Return the (X, Y) coordinate for the center point of the cell that contains the specified text.  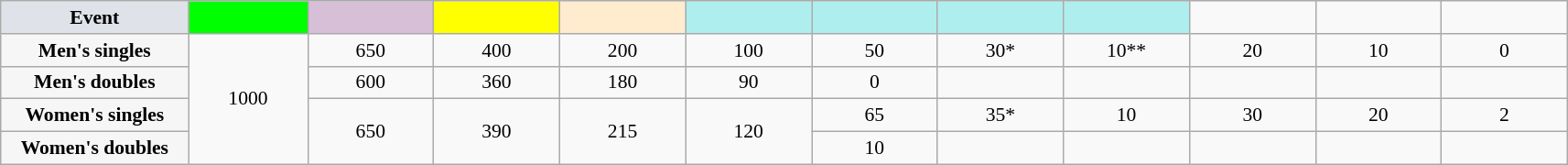
100 (749, 50)
65 (874, 115)
400 (497, 50)
90 (749, 82)
120 (749, 132)
390 (497, 132)
10** (1127, 50)
50 (874, 50)
Women's singles (95, 115)
180 (622, 82)
2 (1505, 115)
30 (1252, 115)
Men's doubles (95, 82)
600 (371, 82)
Men's singles (95, 50)
Women's doubles (95, 148)
1000 (248, 99)
360 (497, 82)
200 (622, 50)
Event (95, 17)
30* (1000, 50)
35* (1000, 115)
215 (622, 132)
